Output the (x, y) coordinate of the center of the cell containing the given text.  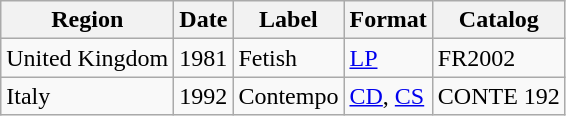
1981 (204, 58)
Catalog (498, 20)
CD, CS (388, 96)
LP (388, 58)
Fetish (288, 58)
Date (204, 20)
Label (288, 20)
Italy (88, 96)
FR2002 (498, 58)
CONTE 192 (498, 96)
1992 (204, 96)
Region (88, 20)
Format (388, 20)
United Kingdom (88, 58)
Contempo (288, 96)
